Identify which cell holds the provided text, then report its [x, y] central coordinate. 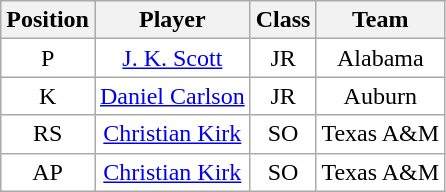
Position [48, 20]
AP [48, 172]
Alabama [380, 58]
Daniel Carlson [172, 96]
J. K. Scott [172, 58]
K [48, 96]
P [48, 58]
Team [380, 20]
Auburn [380, 96]
RS [48, 134]
Class [283, 20]
Player [172, 20]
